Extract the (X, Y) coordinate from the center of the cell holding the provided text.  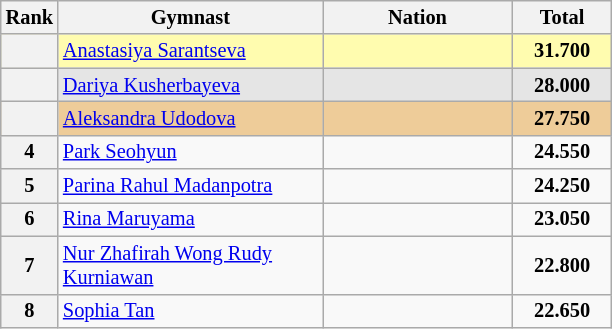
Nation (418, 17)
22.800 (562, 265)
Total (562, 17)
31.700 (562, 51)
28.000 (562, 85)
Rank (30, 17)
4 (30, 152)
24.250 (562, 186)
Park Seohyun (190, 152)
22.650 (562, 311)
Anastasiya Sarantseva (190, 51)
Parina Rahul Madanpotra (190, 186)
7 (30, 265)
Aleksandra Udodova (190, 118)
8 (30, 311)
23.050 (562, 219)
Sophia Tan (190, 311)
Dariya Kusherbayeva (190, 85)
5 (30, 186)
Gymnast (190, 17)
27.750 (562, 118)
Rina Maruyama (190, 219)
24.550 (562, 152)
6 (30, 219)
Nur Zhafirah Wong Rudy Kurniawan (190, 265)
